Pinpoint the cell where the given text exists, returning its (X, Y) midpoint coordinate. 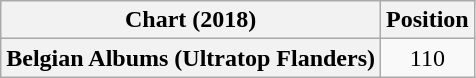
Position (428, 20)
110 (428, 58)
Chart (2018) (191, 20)
Belgian Albums (Ultratop Flanders) (191, 58)
